Capture the cell that displays the provided text and extract its [x, y] central coordinate. 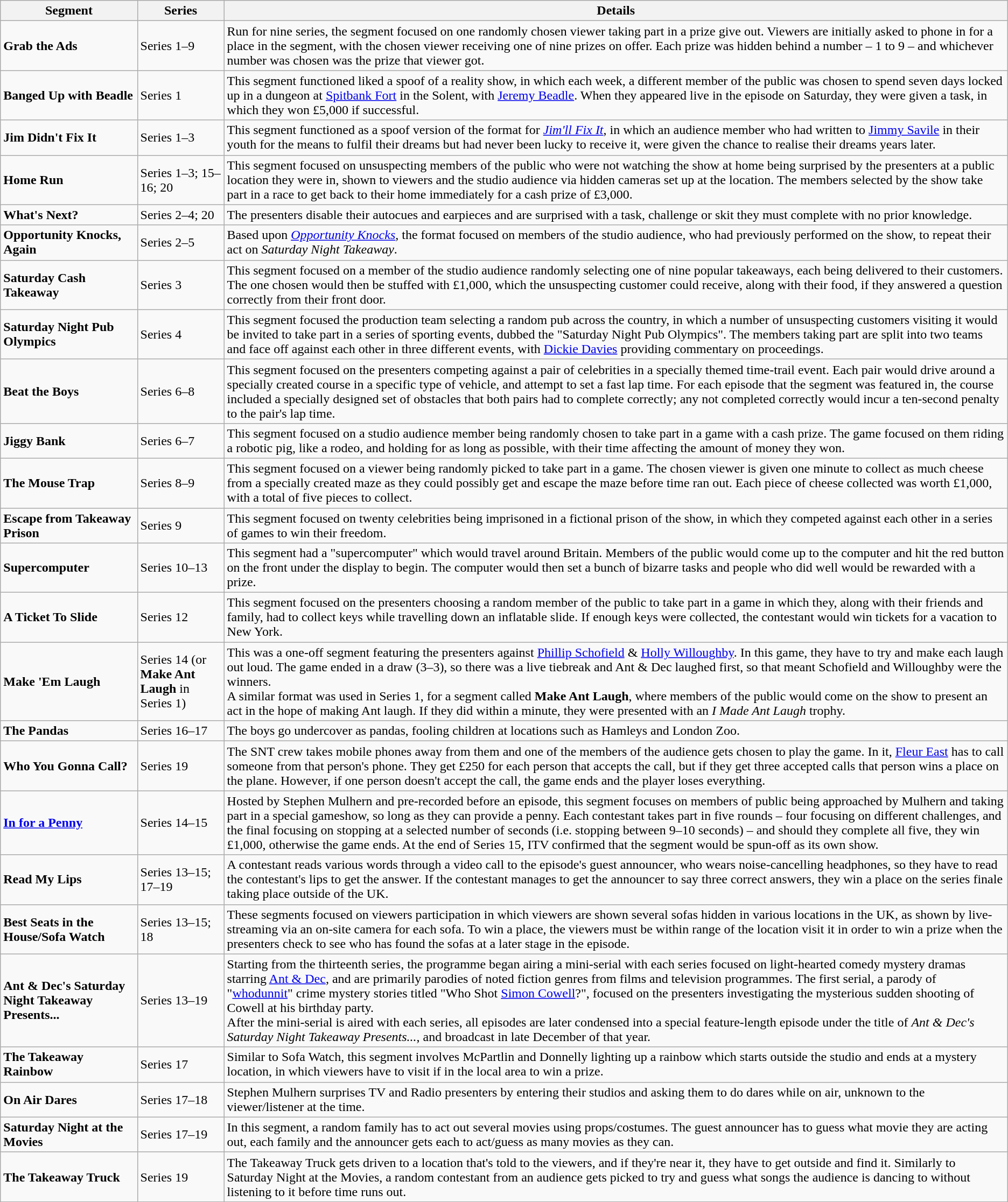
Beat the Boys [69, 391]
Series 9 [181, 525]
Series 6–8 [181, 391]
The boys go undercover as pandas, fooling children at locations such as Hamleys and London Zoo. [616, 731]
Series 16–17 [181, 731]
Series 2–4; 20 [181, 215]
Series 13–19 [181, 1000]
Series 1–3 [181, 138]
Series 1–9 [181, 46]
Series 14–15 [181, 823]
Series 2–5 [181, 242]
Saturday Cash Takeaway [69, 285]
Grab the Ads [69, 46]
Series 1–3; 15–16; 20 [181, 180]
Series 17 [181, 1065]
Segment [69, 11]
The Mouse Trap [69, 483]
Details [616, 11]
Series 4 [181, 334]
The Pandas [69, 731]
Series 14 (or Make Ant Laugh in Series 1) [181, 681]
Series [181, 11]
Series 3 [181, 285]
Best Seats in the House/Sofa Watch [69, 929]
Who You Gonna Call? [69, 766]
Series 1 [181, 95]
Supercomputer [69, 568]
The presenters disable their autocues and earpieces and are surprised with a task, challenge or skit they must complete with no prior knowledge. [616, 215]
Series 17–19 [181, 1135]
Opportunity Knocks, Again [69, 242]
Series 13–15; 18 [181, 929]
On Air Dares [69, 1099]
Series 8–9 [181, 483]
The Takeaway Rainbow [69, 1065]
Series 13–15; 17–19 [181, 880]
Saturday Night at the Movies [69, 1135]
Jiggy Bank [69, 440]
Series 17–18 [181, 1099]
Home Run [69, 180]
Ant & Dec's Saturday Night Takeaway Presents... [69, 1000]
Saturday Night Pub Olympics [69, 334]
The Takeaway Truck [69, 1177]
Make 'Em Laugh [69, 681]
Series 6–7 [181, 440]
Escape from Takeaway Prison [69, 525]
What's Next? [69, 215]
Jim Didn't Fix It [69, 138]
A Ticket To Slide [69, 617]
Series 12 [181, 617]
Banged Up with Beadle [69, 95]
Series 10–13 [181, 568]
Read My Lips [69, 880]
In for a Penny [69, 823]
